Capture the cell that displays the provided text and extract its [x, y] central coordinate. 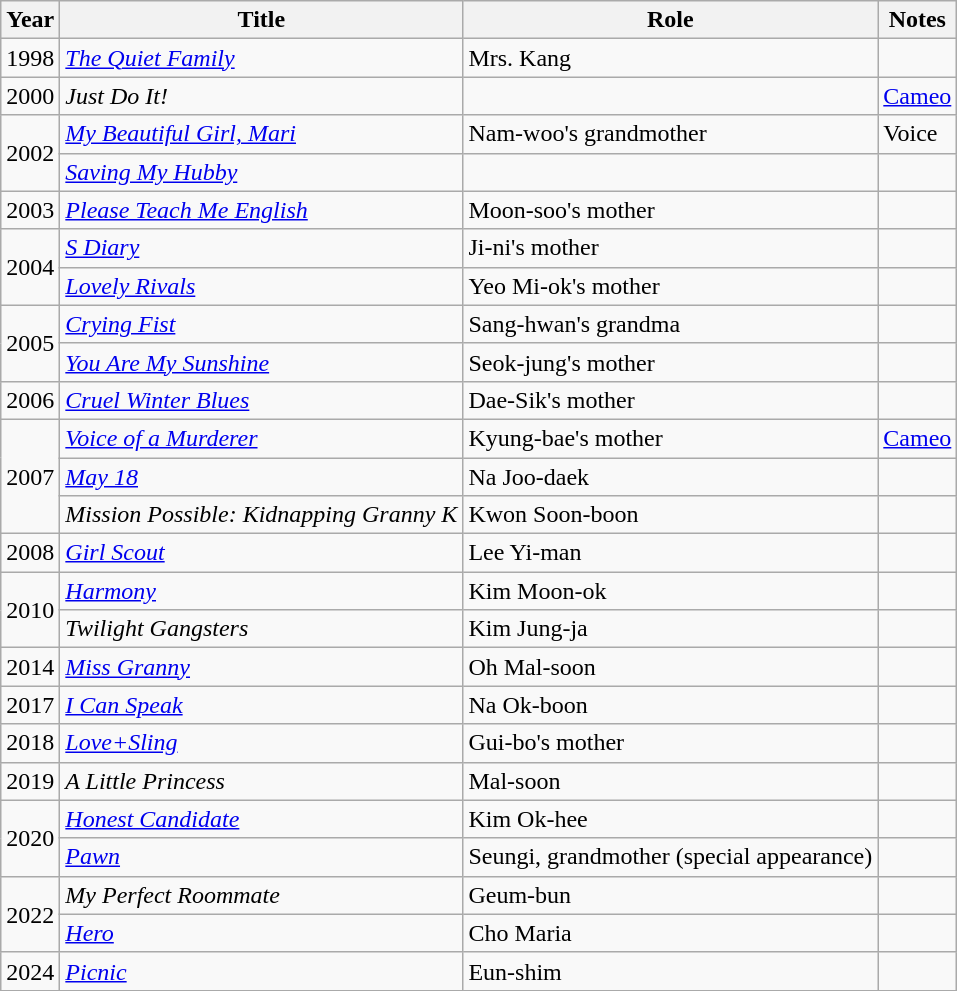
Kim Ok-hee [670, 819]
Seok-jung's mother [670, 362]
May 18 [262, 477]
Mission Possible: Kidnapping Granny K [262, 515]
Just Do It! [262, 96]
My Beautiful Girl, Mari [262, 134]
Notes [918, 20]
2000 [30, 96]
Seungi, grandmother (special appearance) [670, 857]
S Diary [262, 248]
Role [670, 20]
Lovely Rivals [262, 286]
Na Ok-boon [670, 705]
Hero [262, 933]
Eun-shim [670, 971]
Yeo Mi-ok's mother [670, 286]
Love+Sling [262, 743]
Year [30, 20]
2004 [30, 267]
Nam-woo's grandmother [670, 134]
Ji-ni's mother [670, 248]
2020 [30, 838]
Mal-soon [670, 781]
Moon-soo's mother [670, 210]
2007 [30, 476]
Harmony [262, 591]
2022 [30, 914]
I Can Speak [262, 705]
Kim Jung-ja [670, 629]
2002 [30, 153]
2018 [30, 743]
Sang-hwan's grandma [670, 324]
A Little Princess [262, 781]
Cho Maria [670, 933]
Gui-bo's mother [670, 743]
Na Joo-daek [670, 477]
2010 [30, 610]
Geum-bun [670, 895]
2006 [30, 400]
Kyung-bae's mother [670, 438]
Oh Mal-soon [670, 667]
2008 [30, 553]
Miss Granny [262, 667]
Saving My Hubby [262, 172]
Kwon Soon-boon [670, 515]
2014 [30, 667]
Dae-Sik's mother [670, 400]
Mrs. Kang [670, 58]
My Perfect Roommate [262, 895]
Girl Scout [262, 553]
2019 [30, 781]
Lee Yi-man [670, 553]
Picnic [262, 971]
2003 [30, 210]
Voice of a Murderer [262, 438]
Crying Fist [262, 324]
The Quiet Family [262, 58]
Honest Candidate [262, 819]
You Are My Sunshine [262, 362]
Voice [918, 134]
2024 [30, 971]
Title [262, 20]
Twilight Gangsters [262, 629]
Cruel Winter Blues [262, 400]
2005 [30, 343]
1998 [30, 58]
Kim Moon-ok [670, 591]
Please Teach Me English [262, 210]
Pawn [262, 857]
2017 [30, 705]
